Return [X, Y] of the center of cell containing provided text 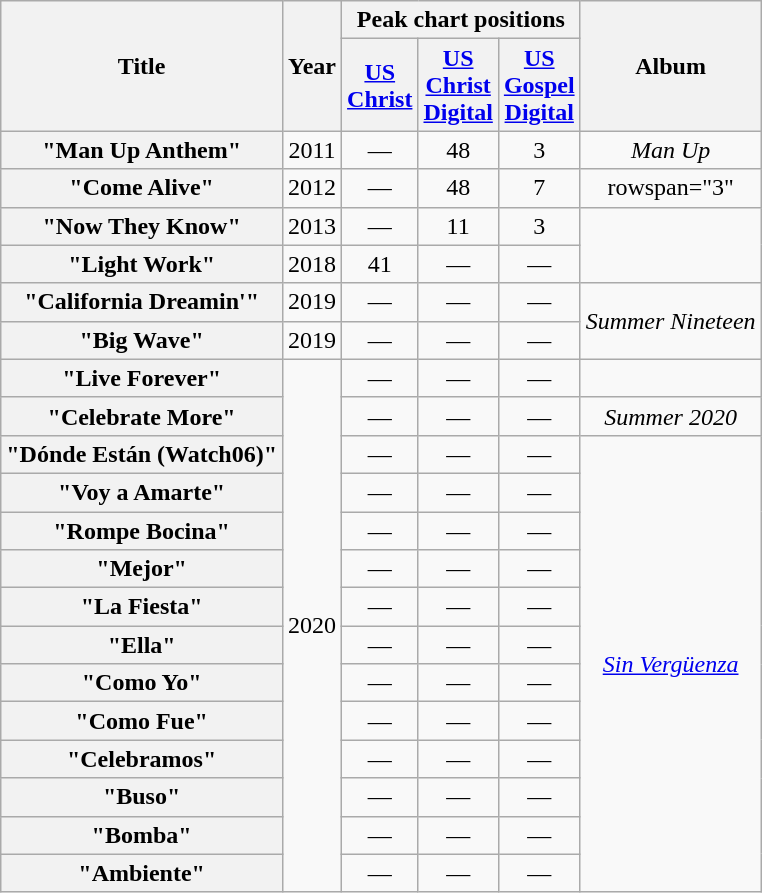
"Bomba" [142, 835]
41 [380, 264]
"Rompe Bocina" [142, 531]
"California Dreamin'" [142, 302]
Peak chart positions [462, 20]
Summer Nineteen [670, 321]
"Now They Know" [142, 226]
Sin Vergüenza [670, 664]
11 [458, 226]
"Voy a Amarte" [142, 492]
"Big Wave" [142, 340]
2018 [312, 264]
Album [670, 66]
"Ambiente" [142, 873]
2020 [312, 626]
"Como Yo" [142, 683]
Title [142, 66]
"Como Fue" [142, 721]
USGospelDigital [539, 85]
7 [539, 188]
Year [312, 66]
2012 [312, 188]
2013 [312, 226]
USChrist [380, 85]
"Live Forever" [142, 378]
"Celebrate More" [142, 416]
"Ella" [142, 645]
"Man Up Anthem" [142, 150]
Summer 2020 [670, 416]
USChristDigital [458, 85]
"Mejor" [142, 569]
2011 [312, 150]
"Come Alive" [142, 188]
"Light Work" [142, 264]
"Dónde Están (Watch06)" [142, 454]
"La Fiesta" [142, 607]
"Buso" [142, 797]
rowspan="3" [670, 188]
"Celebramos" [142, 759]
Man Up [670, 150]
